Search for the cell housing the specified text and yield its (x, y) center coordinate. 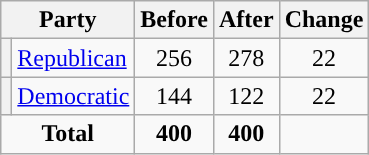
278 (246, 58)
Democratic (74, 96)
Before (174, 20)
144 (174, 96)
Party (68, 20)
256 (174, 58)
Change (324, 20)
122 (246, 96)
After (246, 20)
Republican (74, 58)
Total (68, 134)
